Determine the (X, Y) coordinate at the center of the cell enclosing the given text.  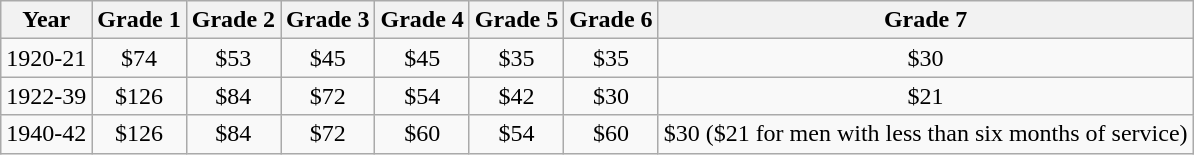
Grade 5 (516, 20)
Grade 3 (328, 20)
1940-42 (46, 134)
Grade 6 (611, 20)
Grade 4 (422, 20)
$42 (516, 96)
1922-39 (46, 96)
$74 (139, 58)
Grade 1 (139, 20)
Grade 2 (233, 20)
$21 (926, 96)
$30 ($21 for men with less than six months of service) (926, 134)
$53 (233, 58)
Year (46, 20)
Grade 7 (926, 20)
1920-21 (46, 58)
